Return the (X, Y) coordinate for the center point of the cell that contains the specified text.  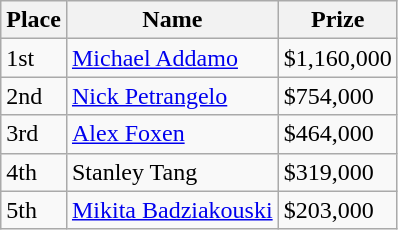
Michael Addamo (172, 58)
Name (172, 20)
2nd (34, 96)
3rd (34, 134)
4th (34, 172)
$319,000 (338, 172)
Mikita Badziakouski (172, 210)
Prize (338, 20)
Place (34, 20)
$1,160,000 (338, 58)
Nick Petrangelo (172, 96)
$464,000 (338, 134)
$203,000 (338, 210)
Alex Foxen (172, 134)
$754,000 (338, 96)
5th (34, 210)
Stanley Tang (172, 172)
1st (34, 58)
